Output the (X, Y) coordinate of the center of the cell containing the given text.  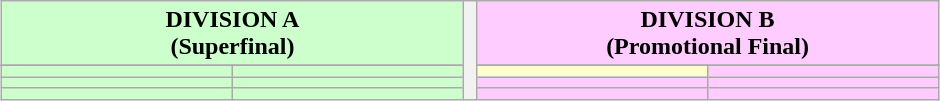
DIVISION B(Promotional Final) (708, 34)
DIVISION A(Superfinal) (232, 34)
